Output the [x, y] coordinate of the center of the cell containing the given text.  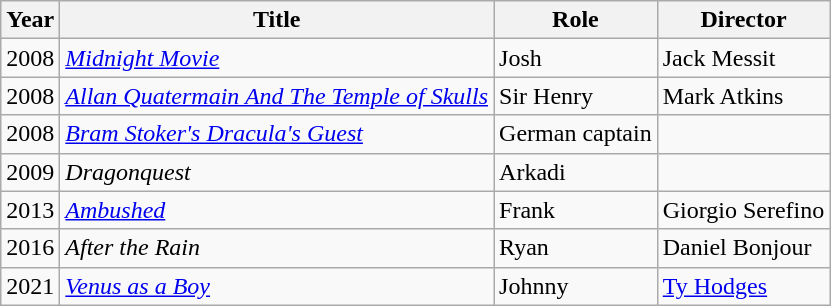
Arkadi [576, 172]
Sir Henry [576, 96]
Frank [576, 210]
2021 [30, 286]
Jack Messit [744, 58]
Daniel Bonjour [744, 248]
After the Rain [277, 248]
2009 [30, 172]
Director [744, 20]
Midnight Movie [277, 58]
Ty Hodges [744, 286]
Year [30, 20]
2013 [30, 210]
Ambushed [277, 210]
2016 [30, 248]
Title [277, 20]
Venus as a Boy [277, 286]
Allan Quatermain And The Temple of Skulls [277, 96]
Ryan [576, 248]
Johnny [576, 286]
Bram Stoker's Dracula's Guest [277, 134]
Giorgio Serefino [744, 210]
Role [576, 20]
Mark Atkins [744, 96]
Josh [576, 58]
German captain [576, 134]
Dragonquest [277, 172]
